Output the [x, y] coordinate of the center of the cell containing the given text.  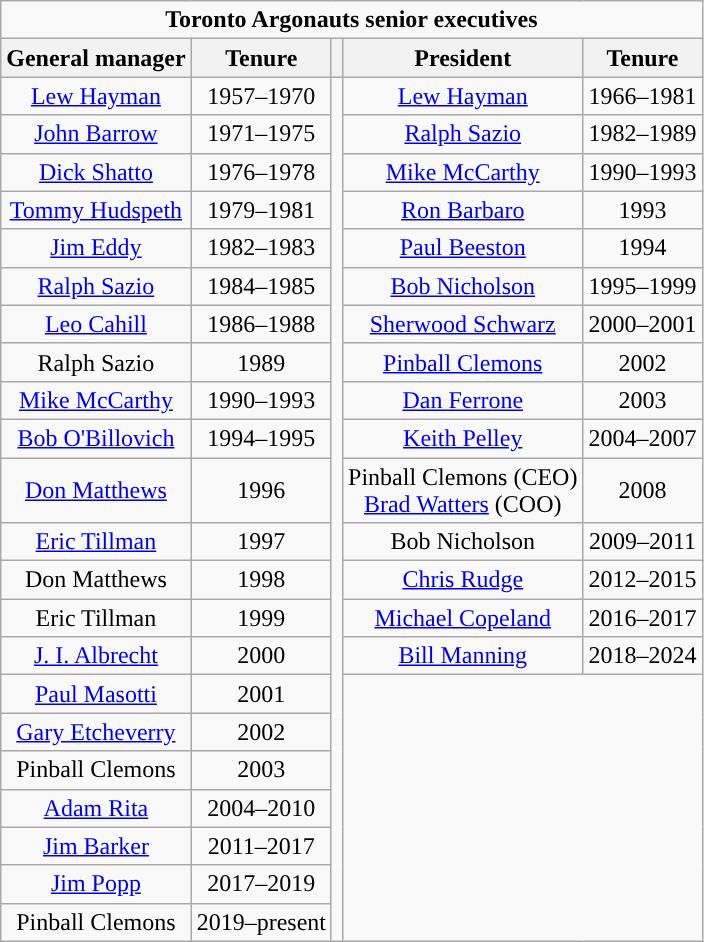
Keith Pelley [463, 438]
2009–2011 [642, 542]
2019–present [261, 922]
1996 [261, 490]
1993 [642, 210]
Jim Eddy [96, 248]
1979–1981 [261, 210]
Paul Masotti [96, 694]
Jim Popp [96, 884]
President [463, 58]
2004–2007 [642, 438]
1999 [261, 618]
Jim Barker [96, 846]
Bob O'Billovich [96, 438]
1989 [261, 362]
1984–1985 [261, 286]
2017–2019 [261, 884]
1995–1999 [642, 286]
2018–2024 [642, 656]
1976–1978 [261, 172]
Chris Rudge [463, 580]
Pinball Clemons (CEO)Brad Watters (COO) [463, 490]
Tommy Hudspeth [96, 210]
1971–1975 [261, 134]
2012–2015 [642, 580]
General manager [96, 58]
Dan Ferrone [463, 400]
1998 [261, 580]
Leo Cahill [96, 324]
1966–1981 [642, 96]
Ron Barbaro [463, 210]
2000 [261, 656]
2004–2010 [261, 808]
John Barrow [96, 134]
1997 [261, 542]
1957–1970 [261, 96]
1982–1983 [261, 248]
Michael Copeland [463, 618]
Bill Manning [463, 656]
1994 [642, 248]
2001 [261, 694]
2000–2001 [642, 324]
Adam Rita [96, 808]
2016–2017 [642, 618]
Paul Beeston [463, 248]
1986–1988 [261, 324]
1982–1989 [642, 134]
Gary Etcheverry [96, 732]
Toronto Argonauts senior executives [352, 20]
J. I. Albrecht [96, 656]
2011–2017 [261, 846]
Dick Shatto [96, 172]
Sherwood Schwarz [463, 324]
2008 [642, 490]
1994–1995 [261, 438]
